Return [X, Y] of the center of cell containing provided text 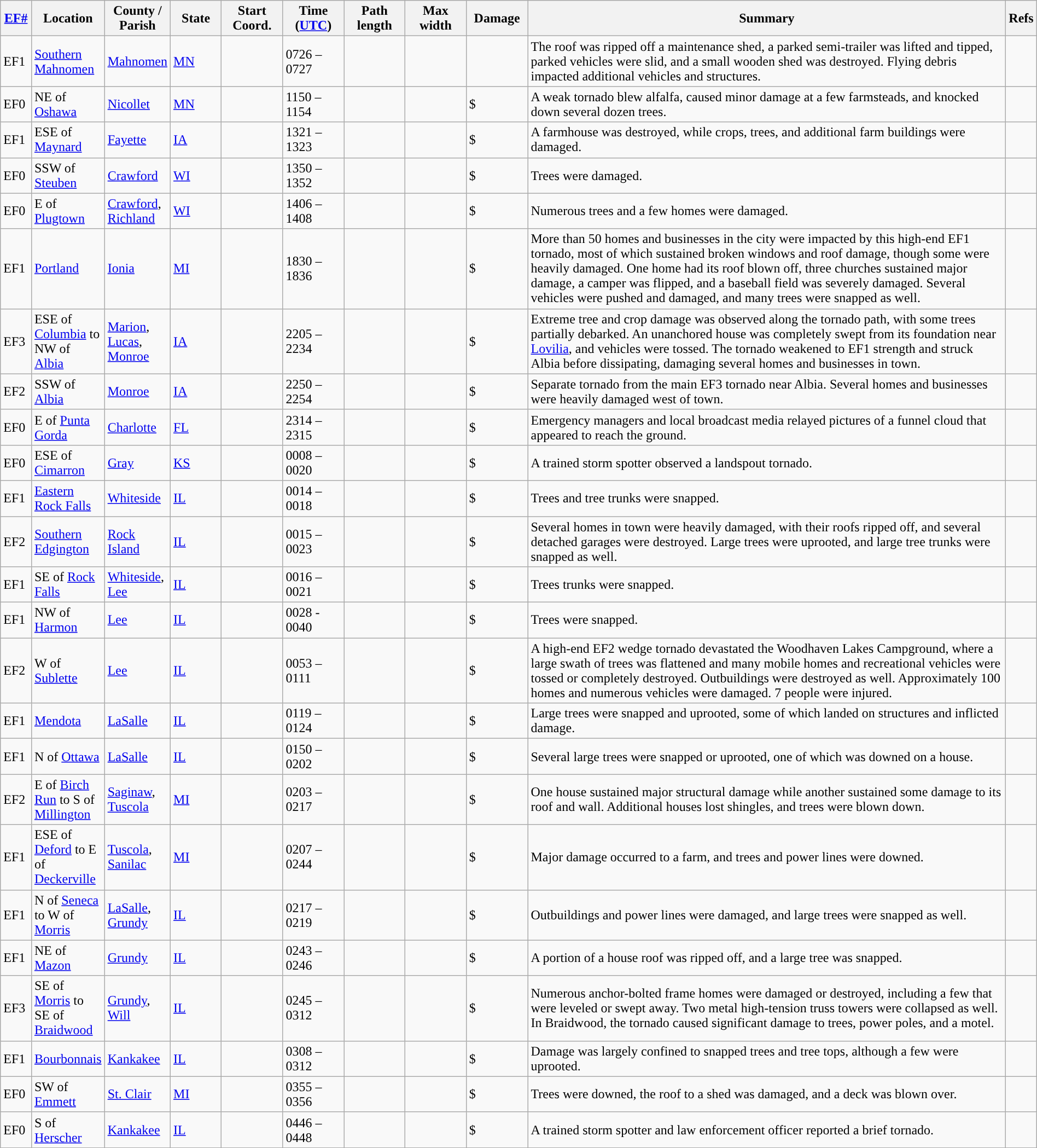
Refs [1021, 19]
Summary [767, 19]
Several large trees were snapped or uprooted, one of which was downed on a house. [767, 756]
0446 – 0448 [313, 1129]
0726 – 0727 [313, 61]
0203 – 0217 [313, 799]
2250 – 2254 [313, 392]
A weak tornado blew alfalfa, caused minor damage at a few farmsteads, and knocked down several dozen trees. [767, 104]
NE of Mazon [68, 958]
Saginaw, Tuscola [137, 799]
Trees and tree trunks were snapped. [767, 498]
0243 – 0246 [313, 958]
Damage [497, 19]
1830 – 1836 [313, 269]
A farmhouse was destroyed, while crops, trees, and additional farm buildings were damaged. [767, 140]
0308 – 0312 [313, 1058]
0008 – 0020 [313, 463]
Grundy, Will [137, 1008]
0016 – 0021 [313, 584]
Mendota [68, 721]
E of Plugtown [68, 211]
Tuscola, Sanilac [137, 857]
Location [68, 19]
0245 – 0312 [313, 1008]
Whiteside, Lee [137, 584]
Trees trunks were snapped. [767, 584]
1321 – 1323 [313, 140]
Ionia [137, 269]
W of Sublette [68, 671]
A trained storm spotter observed a landspout tornado. [767, 463]
N of Ottawa [68, 756]
Emergency managers and local broadcast media relayed pictures of a funnel cloud that appeared to reach the ground. [767, 427]
Nicollet [137, 104]
Rock Island [137, 542]
0355 – 0356 [313, 1094]
Outbuildings and power lines were damaged, and large trees were snapped as well. [767, 915]
Max width [436, 19]
0028 - 0040 [313, 621]
SW of Emmett [68, 1094]
SSW of Steuben [68, 175]
Mahnomen [137, 61]
2205 – 2234 [313, 341]
Bourbonnais [68, 1058]
Major damage occurred to a farm, and trees and power lines were downed. [767, 857]
S of Herscher [68, 1129]
ESE of Columbia to NW of Albia [68, 341]
0150 – 0202 [313, 756]
A portion of a house roof was ripped off, and a large tree was snapped. [767, 958]
0119 – 0124 [313, 721]
0015 – 0023 [313, 542]
Fayette [137, 140]
SSW of Albia [68, 392]
Trees were snapped. [767, 621]
NW of Harmon [68, 621]
2314 – 2315 [313, 427]
Whiteside [137, 498]
EF# [16, 19]
ESE of Maynard [68, 140]
Separate tornado from the main EF3 tornado near Albia. Several homes and businesses were heavily damaged west of town. [767, 392]
Trees were damaged. [767, 175]
Numerous trees and a few homes were damaged. [767, 211]
Trees were downed, the roof to a shed was damaged, and a deck was blown over. [767, 1094]
Start Coord. [252, 19]
County / Parish [137, 19]
Marion, Lucas, Monroe [137, 341]
0014 – 0018 [313, 498]
E of Birch Run to S of Millington [68, 799]
ESE of Deford to E of Deckerville [68, 857]
FL [196, 427]
LaSalle, Grundy [137, 915]
NE of Oshawa [68, 104]
1406 – 1408 [313, 211]
KS [196, 463]
1350 – 1352 [313, 175]
1150 – 1154 [313, 104]
0053 – 0111 [313, 671]
Path length [375, 19]
Eastern Rock Falls [68, 498]
Portland [68, 269]
A trained storm spotter and law enforcement officer reported a brief tornado. [767, 1129]
N of Seneca to W of Morris [68, 915]
St. Clair [137, 1094]
State [196, 19]
Crawford, Richland [137, 211]
Grundy [137, 958]
Damage was largely confined to snapped trees and tree tops, although a few were uprooted. [767, 1058]
Gray [137, 463]
Southern Edgington [68, 542]
0217 – 0219 [313, 915]
E of Punta Gorda [68, 427]
Charlotte [137, 427]
Large trees were snapped and uprooted, some of which landed on structures and inflicted damage. [767, 721]
Southern Mahnomen [68, 61]
SE of Morris to SE of Braidwood [68, 1008]
Time (UTC) [313, 19]
Crawford [137, 175]
ESE of Cimarron [68, 463]
0207 – 0244 [313, 857]
Monroe [137, 392]
SE of Rock Falls [68, 584]
